Detect which cell encompasses the target text, then output its [x, y] center coordinate. 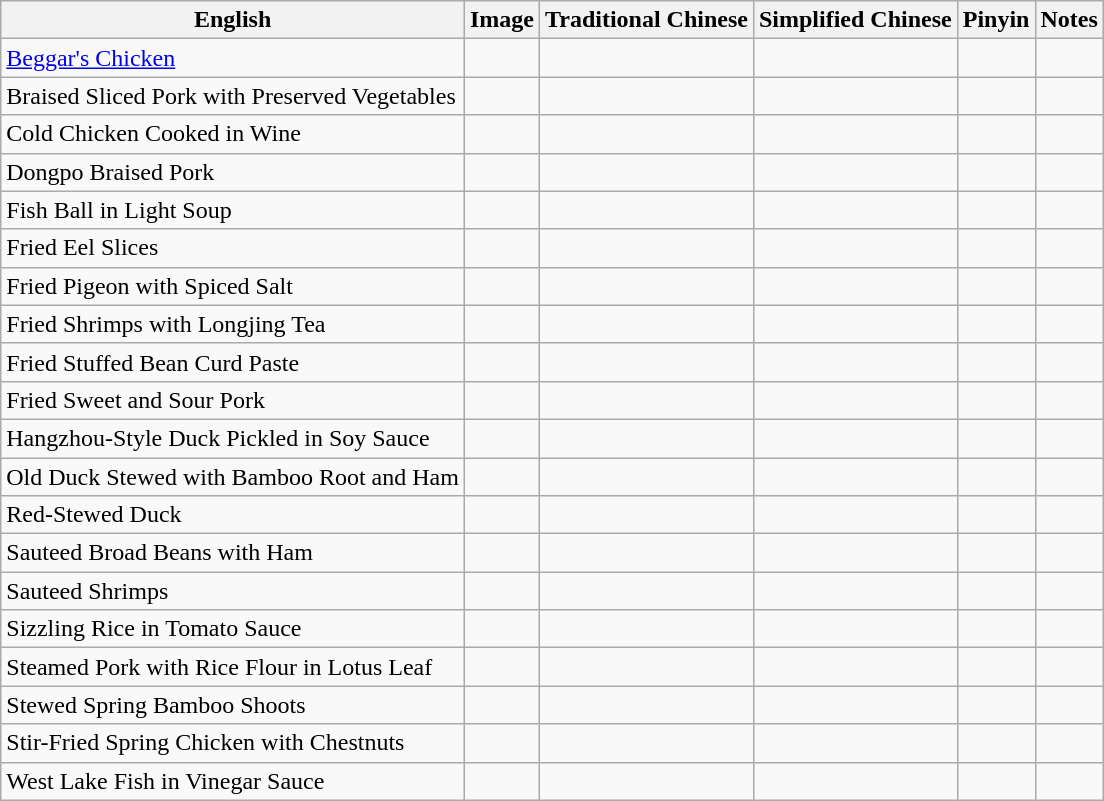
Old Duck Stewed with Bamboo Root and Ham [233, 477]
Fish Ball in Light Soup [233, 210]
Pinyin [996, 20]
Steamed Pork with Rice Flour in Lotus Leaf [233, 667]
Fried Shrimps with Longjing Tea [233, 324]
Fried Stuffed Bean Curd Paste [233, 362]
Stir-Fried Spring Chicken with Chestnuts [233, 743]
Beggar's Chicken [233, 58]
Braised Sliced Pork with Preserved Vegetables [233, 96]
Image [502, 20]
Sauteed Shrimps [233, 591]
English [233, 20]
Cold Chicken Cooked in Wine [233, 134]
Simplified Chinese [855, 20]
Dongpo Braised Pork [233, 172]
Fried Eel Slices [233, 248]
Fried Pigeon with Spiced Salt [233, 286]
Notes [1069, 20]
Sauteed Broad Beans with Ham [233, 553]
Red-Stewed Duck [233, 515]
Traditional Chinese [646, 20]
Fried Sweet and Sour Pork [233, 400]
West Lake Fish in Vinegar Sauce [233, 781]
Sizzling Rice in Tomato Sauce [233, 629]
Stewed Spring Bamboo Shoots [233, 705]
Hangzhou-Style Duck Pickled in Soy Sauce [233, 438]
